Search for the cell housing the specified text and yield its (X, Y) center coordinate. 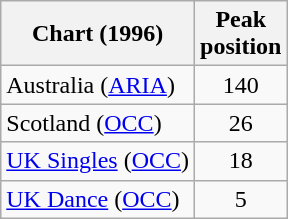
UK Dance (OCC) (98, 199)
Scotland (OCC) (98, 123)
Chart (1996) (98, 34)
Peakposition (241, 34)
140 (241, 85)
Australia (ARIA) (98, 85)
26 (241, 123)
5 (241, 199)
UK Singles (OCC) (98, 161)
18 (241, 161)
